For the text-containing cell, return its midpoint in [x, y] coordinate format. 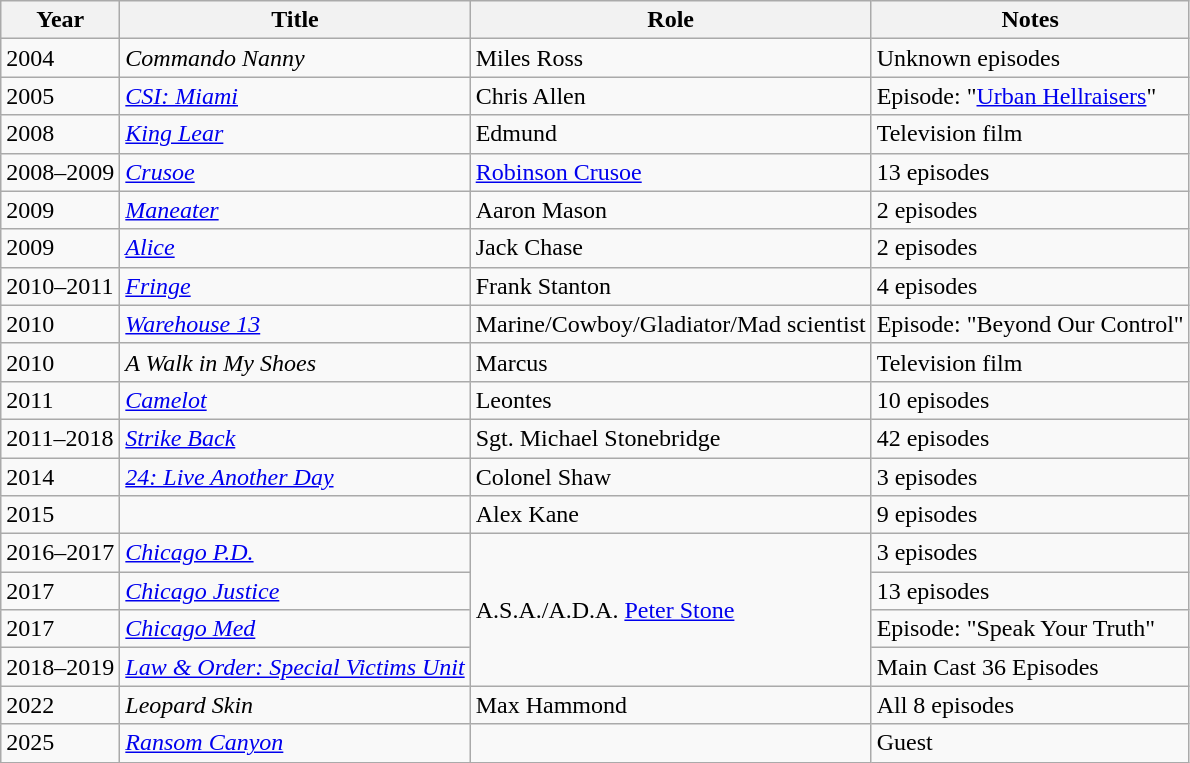
2016–2017 [60, 553]
4 episodes [1030, 286]
A Walk in My Shoes [295, 362]
2025 [60, 743]
Chicago Med [295, 629]
A.S.A./A.D.A. Peter Stone [670, 610]
2008–2009 [60, 172]
9 episodes [1030, 515]
Unknown episodes [1030, 58]
Episode: "Speak Your Truth" [1030, 629]
Episode: "Beyond Our Control" [1030, 324]
Ransom Canyon [295, 743]
Marine/Cowboy/Gladiator/Mad scientist [670, 324]
42 episodes [1030, 438]
Crusoe [295, 172]
Leopard Skin [295, 705]
Maneater [295, 210]
10 episodes [1030, 400]
Episode: "Urban Hellraisers" [1030, 96]
Main Cast 36 Episodes [1030, 667]
Edmund [670, 134]
24: Live Another Day [295, 477]
Chris Allen [670, 96]
2008 [60, 134]
Year [60, 20]
All 8 episodes [1030, 705]
2018–2019 [60, 667]
CSI: Miami [295, 96]
Role [670, 20]
Marcus [670, 362]
Aaron Mason [670, 210]
Law & Order: Special Victims Unit [295, 667]
Chicago Justice [295, 591]
Sgt. Michael Stonebridge [670, 438]
Guest [1030, 743]
Camelot [295, 400]
2004 [60, 58]
2015 [60, 515]
2005 [60, 96]
Colonel Shaw [670, 477]
Jack Chase [670, 248]
Notes [1030, 20]
2011–2018 [60, 438]
2011 [60, 400]
Robinson Crusoe [670, 172]
2014 [60, 477]
Title [295, 20]
Frank Stanton [670, 286]
2022 [60, 705]
Chicago P.D. [295, 553]
Commando Nanny [295, 58]
Miles Ross [670, 58]
Fringe [295, 286]
Max Hammond [670, 705]
Alice [295, 248]
Strike Back [295, 438]
Warehouse 13 [295, 324]
Alex Kane [670, 515]
Leontes [670, 400]
King Lear [295, 134]
2010–2011 [60, 286]
